Provide the (X, Y) coordinate of the cell's center where the given text is located.  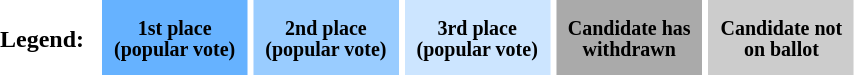
3rd place(popular vote) (478, 38)
Candidate haswithdrawn (630, 38)
2nd place(popular vote) (326, 38)
Legend: (48, 38)
1st place(popular vote) (174, 38)
